For the text-containing cell, return its midpoint in (x, y) coordinate format. 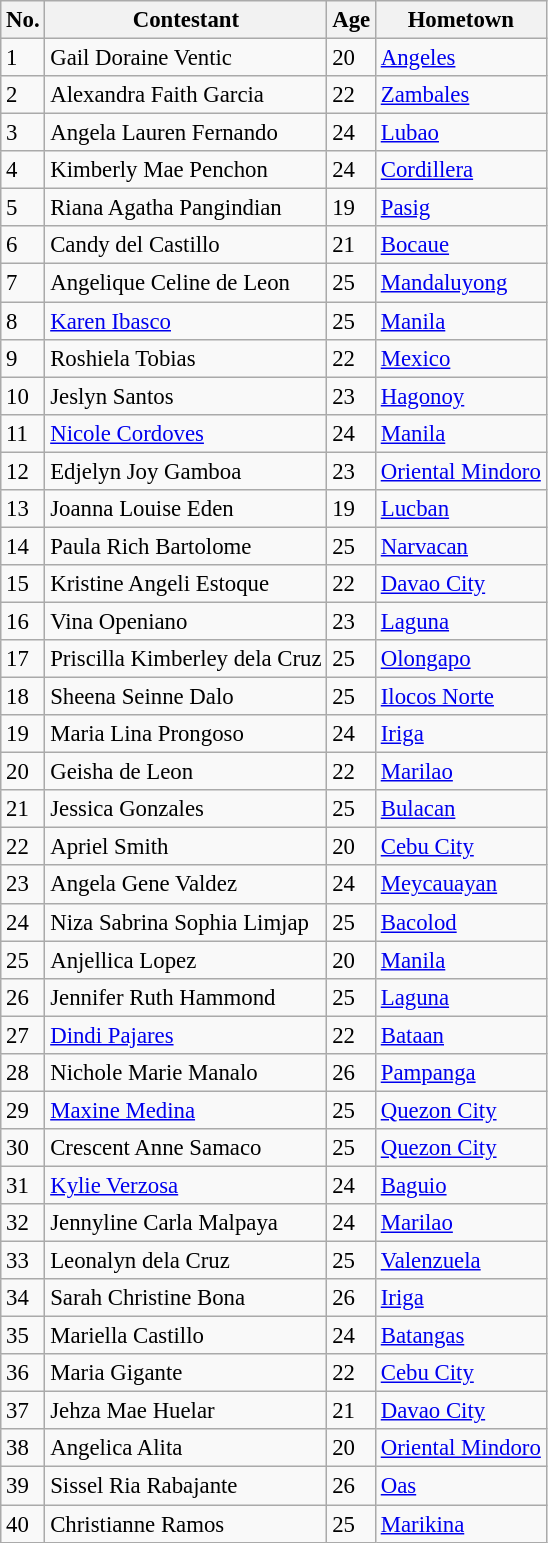
Christianne Ramos (186, 1524)
Hagonoy (460, 396)
Maxine Medina (186, 1110)
Karen Ibasco (186, 321)
Jessica Gonzales (186, 809)
Edjelyn Joy Gamboa (186, 471)
Roshiela Tobias (186, 358)
10 (23, 396)
Paula Rich Bartolome (186, 546)
Bulacan (460, 809)
Mandaluyong (460, 283)
Contestant (186, 20)
Candy del Castillo (186, 245)
Alexandra Faith Garcia (186, 95)
Mexico (460, 358)
35 (23, 1336)
Pasig (460, 208)
11 (23, 433)
Maria Lina Prongoso (186, 734)
37 (23, 1411)
Age (352, 20)
Crescent Anne Samaco (186, 1148)
Olongapo (460, 659)
Priscilla Kimberley dela Cruz (186, 659)
9 (23, 358)
Joanna Louise Eden (186, 509)
15 (23, 584)
Riana Agatha Pangindian (186, 208)
16 (23, 621)
Jehza Mae Huelar (186, 1411)
2 (23, 95)
Ilocos Norte (460, 697)
Angeles (460, 58)
3 (23, 133)
Marikina (460, 1524)
Geisha de Leon (186, 772)
Narvacan (460, 546)
17 (23, 659)
Angelique Celine de Leon (186, 283)
Nicole Cordoves (186, 433)
Sarah Christine Bona (186, 1298)
Sheena Seinne Dalo (186, 697)
Gail Doraine Ventic (186, 58)
31 (23, 1185)
Angela Lauren Fernando (186, 133)
33 (23, 1261)
No. (23, 20)
6 (23, 245)
Baguio (460, 1185)
Jennyline Carla Malpaya (186, 1223)
14 (23, 546)
Bataan (460, 1035)
Dindi Pajares (186, 1035)
Apriel Smith (186, 847)
Kristine Angeli Estoque (186, 584)
Kimberly Mae Penchon (186, 170)
1 (23, 58)
Lucban (460, 509)
5 (23, 208)
4 (23, 170)
30 (23, 1148)
Jennifer Ruth Hammond (186, 997)
13 (23, 509)
Meycauayan (460, 885)
12 (23, 471)
8 (23, 321)
Bacolod (460, 922)
Leonalyn dela Cruz (186, 1261)
Bocaue (460, 245)
38 (23, 1449)
Sissel Ria Rabajante (186, 1486)
36 (23, 1373)
Valenzuela (460, 1261)
Zambales (460, 95)
Anjellica Lopez (186, 960)
Vina Openiano (186, 621)
Hometown (460, 20)
Kylie Verzosa (186, 1185)
28 (23, 1073)
Maria Gigante (186, 1373)
29 (23, 1110)
Lubao (460, 133)
Angela Gene Valdez (186, 885)
Niza Sabrina Sophia Limjap (186, 922)
18 (23, 697)
39 (23, 1486)
34 (23, 1298)
Nichole Marie Manalo (186, 1073)
40 (23, 1524)
Mariella Castillo (186, 1336)
7 (23, 283)
Pampanga (460, 1073)
Oas (460, 1486)
32 (23, 1223)
Angelica Alita (186, 1449)
Batangas (460, 1336)
Cordillera (460, 170)
Jeslyn Santos (186, 396)
27 (23, 1035)
